Identify which cell holds the provided text, then report its [X, Y] central coordinate. 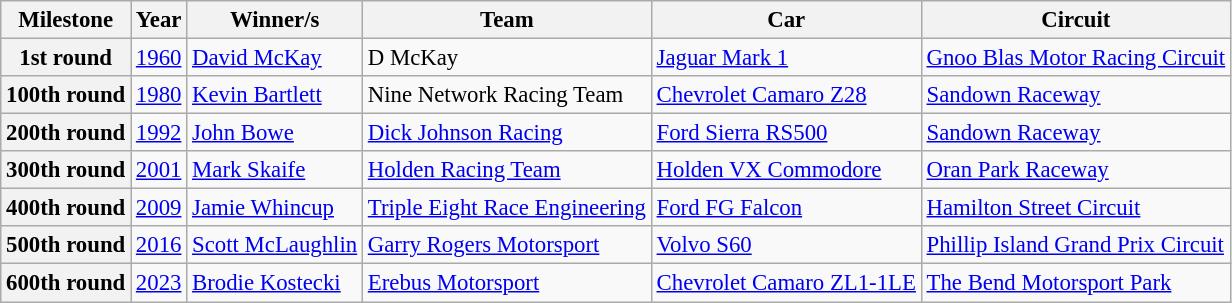
Brodie Kostecki [275, 283]
Chevrolet Camaro Z28 [786, 95]
The Bend Motorsport Park [1076, 283]
Kevin Bartlett [275, 95]
2016 [159, 245]
2009 [159, 208]
Ford FG Falcon [786, 208]
Gnoo Blas Motor Racing Circuit [1076, 58]
Mark Skaife [275, 170]
D McKay [506, 58]
Erebus Motorsport [506, 283]
500th round [66, 245]
200th round [66, 133]
Garry Rogers Motorsport [506, 245]
300th round [66, 170]
1960 [159, 58]
Chevrolet Camaro ZL1-1LE [786, 283]
Holden Racing Team [506, 170]
Ford Sierra RS500 [786, 133]
John Bowe [275, 133]
Hamilton Street Circuit [1076, 208]
100th round [66, 95]
Milestone [66, 20]
1992 [159, 133]
Triple Eight Race Engineering [506, 208]
Nine Network Racing Team [506, 95]
Winner/s [275, 20]
Team [506, 20]
Circuit [1076, 20]
600th round [66, 283]
Oran Park Raceway [1076, 170]
Car [786, 20]
David McKay [275, 58]
Dick Johnson Racing [506, 133]
2023 [159, 283]
Year [159, 20]
1980 [159, 95]
1st round [66, 58]
Holden VX Commodore [786, 170]
Jamie Whincup [275, 208]
400th round [66, 208]
Volvo S60 [786, 245]
Jaguar Mark 1 [786, 58]
2001 [159, 170]
Phillip Island Grand Prix Circuit [1076, 245]
Scott McLaughlin [275, 245]
